Capture the cell that displays the provided text and extract its (x, y) central coordinate. 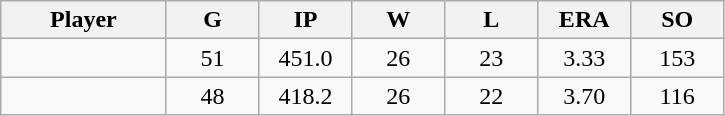
418.2 (306, 96)
3.33 (584, 58)
3.70 (584, 96)
L (492, 20)
451.0 (306, 58)
153 (678, 58)
51 (212, 58)
SO (678, 20)
W (398, 20)
22 (492, 96)
116 (678, 96)
IP (306, 20)
Player (84, 20)
G (212, 20)
23 (492, 58)
ERA (584, 20)
48 (212, 96)
